Capture the cell that displays the provided text and extract its [X, Y] central coordinate. 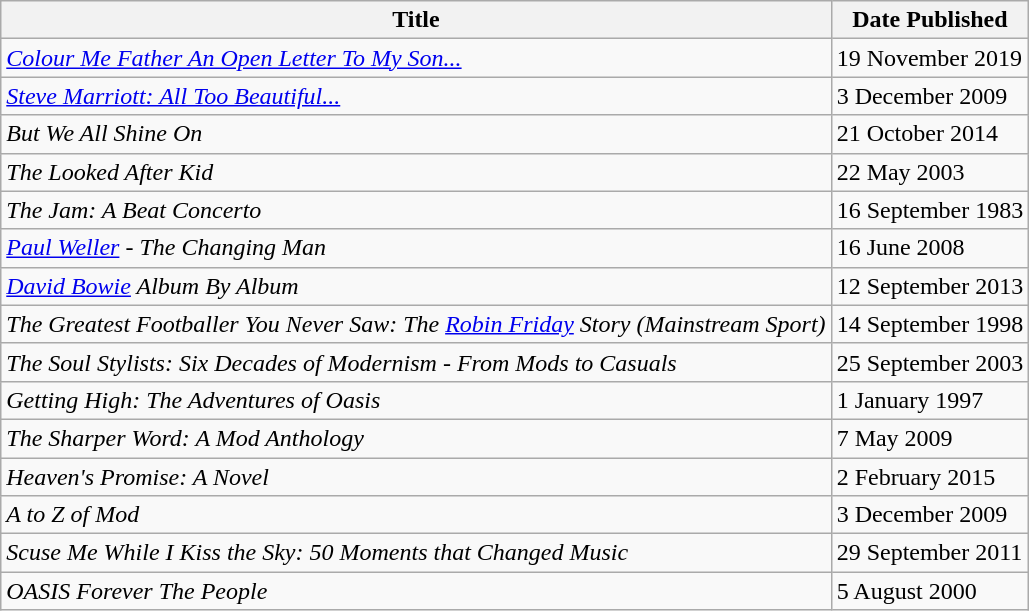
Date Published [930, 20]
29 September 2011 [930, 553]
16 June 2008 [930, 248]
Paul Weller - The Changing Man [416, 248]
1 January 1997 [930, 400]
22 May 2003 [930, 172]
OASIS Forever The People [416, 591]
25 September 2003 [930, 362]
The Soul Stylists: Six Decades of Modernism - From Mods to Casuals [416, 362]
14 September 1998 [930, 324]
Scuse Me While I Kiss the Sky: 50 Moments that Changed Music [416, 553]
Getting High: The Adventures of Oasis [416, 400]
But We All Shine On [416, 134]
Colour Me Father An Open Letter To My Son... [416, 58]
5 August 2000 [930, 591]
The Greatest Footballer You Never Saw: The Robin Friday Story (Mainstream Sport) [416, 324]
19 November 2019 [930, 58]
21 October 2014 [930, 134]
Title [416, 20]
2 February 2015 [930, 477]
Steve Marriott: All Too Beautiful... [416, 96]
A to Z of Mod [416, 515]
The Jam: A Beat Concerto [416, 210]
Heaven's Promise: A Novel [416, 477]
The Looked After Kid [416, 172]
7 May 2009 [930, 438]
David Bowie Album By Album [416, 286]
The Sharper Word: A Mod Anthology [416, 438]
16 September 1983 [930, 210]
12 September 2013 [930, 286]
